Determine the [x, y] coordinate at the center of the cell enclosing the given text.  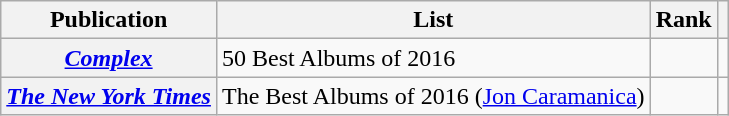
The Best Albums of 2016 (Jon Caramanica) [433, 96]
List [433, 20]
Rank [684, 20]
50 Best Albums of 2016 [433, 58]
Publication [109, 20]
The New York Times [109, 96]
Complex [109, 58]
